Identify which cell holds the provided text, then report its [X, Y] central coordinate. 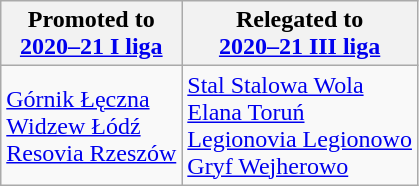
Promoted to2020–21 I liga [92, 34]
Górnik Łęczna Widzew Łódź Resovia Rzeszów [92, 126]
Stal Stalowa Wola Elana Toruń Legionovia Legionowo Gryf Wejherowo [300, 126]
Relegated to2020–21 III liga [300, 34]
